Return the (x, y) coordinate for the center point of the cell that contains the specified text.  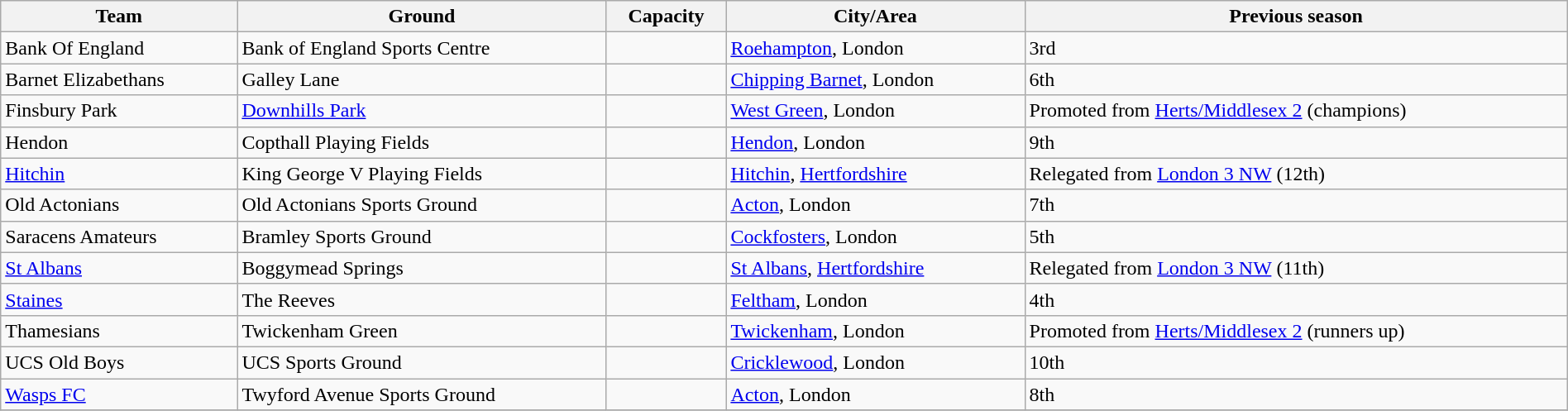
UCS Sports Ground (422, 362)
Old Actonians Sports Ground (422, 205)
Old Actonians (119, 205)
Wasps FC (119, 394)
7th (1296, 205)
Feltham, London (875, 299)
9th (1296, 142)
Thamesians (119, 331)
Barnet Elizabethans (119, 79)
St Albans (119, 268)
Copthall Playing Fields (422, 142)
Cricklewood, London (875, 362)
8th (1296, 394)
3rd (1296, 48)
Previous season (1296, 17)
Hendon, London (875, 142)
Team (119, 17)
Chipping Barnet, London (875, 79)
King George V Playing Fields (422, 174)
Downhills Park (422, 111)
UCS Old Boys (119, 362)
Galley Lane (422, 79)
Cockfosters, London (875, 237)
Capacity (667, 17)
Promoted from Herts/Middlesex 2 (runners up) (1296, 331)
Ground (422, 17)
Hitchin, Hertfordshire (875, 174)
Staines (119, 299)
City/Area (875, 17)
West Green, London (875, 111)
Twickenham Green (422, 331)
Hitchin (119, 174)
Saracens Amateurs (119, 237)
Bramley Sports Ground (422, 237)
Relegated from London 3 NW (12th) (1296, 174)
The Reeves (422, 299)
10th (1296, 362)
4th (1296, 299)
Relegated from London 3 NW (11th) (1296, 268)
5th (1296, 237)
Twyford Avenue Sports Ground (422, 394)
Finsbury Park (119, 111)
Bank of England Sports Centre (422, 48)
Twickenham, London (875, 331)
Bank Of England (119, 48)
Promoted from Herts/Middlesex 2 (champions) (1296, 111)
Roehampton, London (875, 48)
Hendon (119, 142)
6th (1296, 79)
Boggymead Springs (422, 268)
St Albans, Hertfordshire (875, 268)
